Locate the cell with the specified text and output its (x, y) center coordinate. 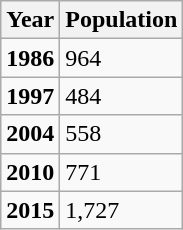
771 (122, 172)
558 (122, 134)
964 (122, 58)
1,727 (122, 210)
2010 (30, 172)
1986 (30, 58)
2015 (30, 210)
Population (122, 20)
1997 (30, 96)
2004 (30, 134)
484 (122, 96)
Year (30, 20)
